Return [x, y] of the center of cell containing provided text 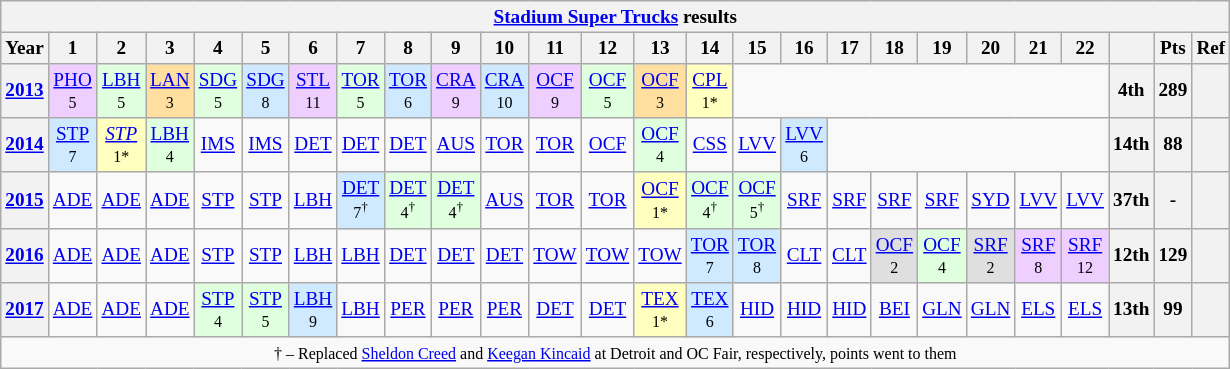
2017 [25, 310]
STP4 [218, 310]
6 [313, 48]
16 [804, 48]
2 [122, 48]
STP5 [266, 310]
DET7† [361, 200]
11 [555, 48]
CRA10 [504, 91]
LVV6 [804, 145]
SRF2 [990, 256]
2014 [25, 145]
TOR6 [408, 91]
SRF12 [1086, 256]
OCF5† [756, 200]
14 [710, 48]
99 [1173, 310]
- [1173, 200]
SDG8 [266, 91]
10 [504, 48]
12 [607, 48]
9 [456, 48]
LBH9 [313, 310]
4th [1130, 91]
OCF [607, 145]
Year [25, 48]
2013 [25, 91]
SRF8 [1038, 256]
7 [361, 48]
SYD [990, 200]
BEI [894, 310]
18 [894, 48]
14th [1130, 145]
289 [1173, 91]
PHO5 [72, 91]
CPL1* [710, 91]
15 [756, 48]
3 [170, 48]
CRA9 [456, 91]
13th [1130, 310]
STP7 [72, 145]
22 [1086, 48]
LBH5 [122, 91]
SDG5 [218, 91]
88 [1173, 145]
OCF2 [894, 256]
17 [849, 48]
Pts [1173, 48]
OCF5 [607, 91]
2016 [25, 256]
† – Replaced Sheldon Creed and Keegan Kincaid at Detroit and OC Fair, respectively, points went to them [616, 353]
LBH4 [170, 145]
TOR7 [710, 256]
13 [660, 48]
OCF1* [660, 200]
OCF9 [555, 91]
STL11 [313, 91]
12th [1130, 256]
CSS [710, 145]
8 [408, 48]
129 [1173, 256]
5 [266, 48]
Ref [1211, 48]
OCF3 [660, 91]
20 [990, 48]
OCF4† [710, 200]
LAN3 [170, 91]
TOR5 [361, 91]
1 [72, 48]
37th [1130, 200]
21 [1038, 48]
19 [942, 48]
Stadium Super Trucks results [616, 17]
STP1* [122, 145]
TEX1* [660, 310]
2015 [25, 200]
TEX6 [710, 310]
4 [218, 48]
TOR8 [756, 256]
